Provide the [X, Y] coordinate of the cell's center where the given text is located.  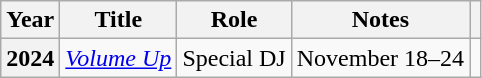
Volume Up [118, 58]
Notes [380, 20]
Title [118, 20]
Special DJ [234, 58]
November 18–24 [380, 58]
Role [234, 20]
2024 [30, 58]
Year [30, 20]
